Return (x, y) of the center of cell containing provided text 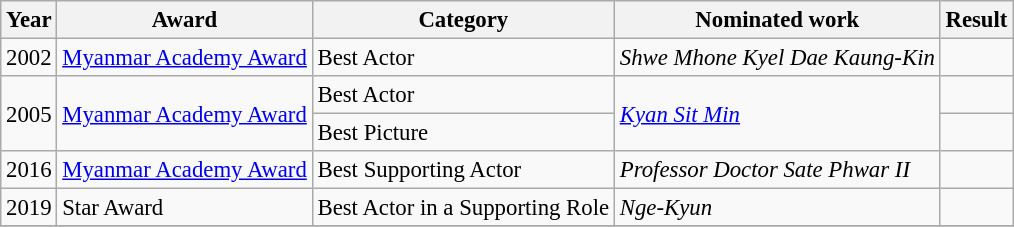
Kyan Sit Min (777, 114)
Star Award (184, 208)
2005 (29, 114)
2002 (29, 58)
Professor Doctor Sate Phwar II (777, 170)
Nominated work (777, 20)
2019 (29, 208)
Category (463, 20)
Nge-Kyun (777, 208)
Best Supporting Actor (463, 170)
2016 (29, 170)
Result (976, 20)
Shwe Mhone Kyel Dae Kaung-Kin (777, 58)
Year (29, 20)
Award (184, 20)
Best Picture (463, 133)
Best Actor in a Supporting Role (463, 208)
